Return the [x, y] coordinate for the center point of the cell that contains the specified text.  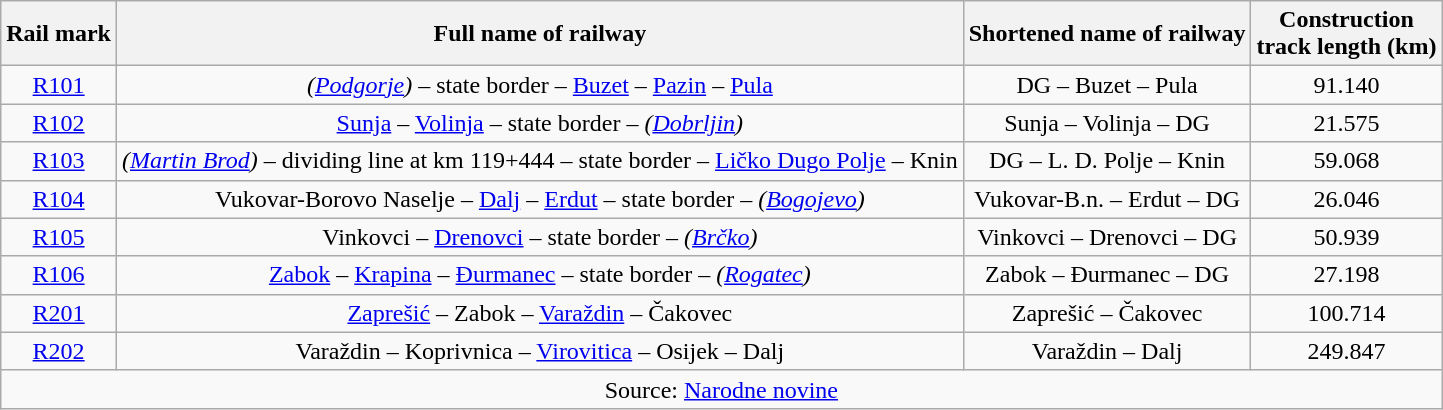
Zaprešić – Zabok – Varaždin – Čakovec [540, 313]
R103 [59, 161]
Varaždin – Koprivnica – Virovitica – Osijek – Dalj [540, 351]
Sunja – Volinja – DG [1107, 123]
R201 [59, 313]
(Martin Brod) – dividing line at km 119+444 – state border – Ličko Dugo Polje – Knin [540, 161]
Vinkovci – Drenovci – state border – (Brčko) [540, 237]
DG – L. D. Polje – Knin [1107, 161]
DG – Buzet – Pula [1107, 85]
Sunja – Volinja – state border – (Dobrljin) [540, 123]
100.714 [1346, 313]
59.068 [1346, 161]
Vinkovci – Drenovci – DG [1107, 237]
R202 [59, 351]
26.046 [1346, 199]
Zabok – Krapina – Đurmanec – state border – (Rogatec) [540, 275]
Full name of railway [540, 34]
27.198 [1346, 275]
Source: Narodne novine [722, 389]
Zabok – Đurmanec – DG [1107, 275]
R104 [59, 199]
R102 [59, 123]
Varaždin – Dalj [1107, 351]
(Podgorje) – state border – Buzet – Pazin – Pula [540, 85]
Rail mark [59, 34]
R101 [59, 85]
Shortened name of railway [1107, 34]
Constructiontrack length (km) [1346, 34]
R106 [59, 275]
Zaprešić – Čakovec [1107, 313]
Vukovar-Borovo Naselje – Dalj – Erdut – state border – (Bogojevo) [540, 199]
91.140 [1346, 85]
21.575 [1346, 123]
50.939 [1346, 237]
Vukovar-B.n. – Erdut – DG [1107, 199]
R105 [59, 237]
249.847 [1346, 351]
